Find where the given text appears and provide that cell's center as [x, y] coordinate. 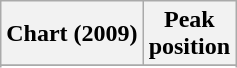
Chart (2009) [72, 34]
Peak position [189, 34]
